For the text-containing cell, return its midpoint in (X, Y) coordinate format. 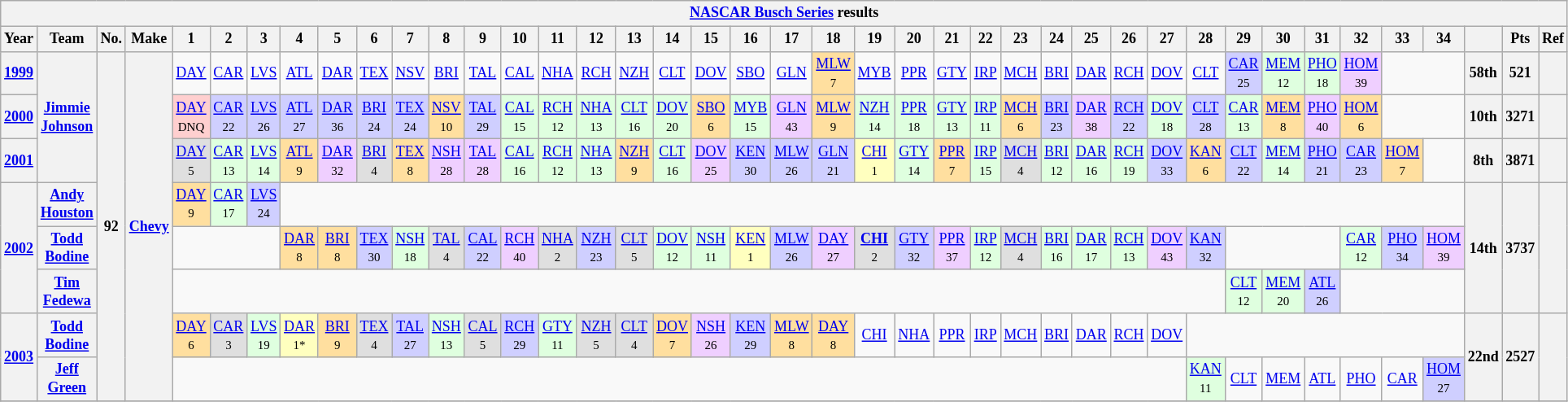
PHO21 (1322, 160)
CLT28 (1205, 117)
24 (1057, 39)
16 (751, 39)
DOV20 (673, 117)
5 (337, 39)
BRI8 (337, 248)
TEX30 (374, 248)
DOV7 (673, 335)
CAL16 (520, 160)
NZH9 (634, 160)
TAL4 (446, 248)
DAY8 (833, 335)
2 (229, 39)
92 (111, 226)
CAL (520, 73)
10th (1483, 117)
19 (874, 39)
3271 (1521, 117)
1 (191, 39)
PPR7 (952, 160)
11 (558, 39)
NHA2 (558, 248)
NSH13 (446, 335)
CAL15 (520, 117)
Jeff Green (67, 379)
DOV25 (711, 160)
PHO34 (1402, 248)
BRI24 (374, 117)
3 (264, 39)
CLT4 (634, 335)
9 (483, 39)
MEM20 (1283, 291)
Ref (1553, 39)
TAL27 (410, 335)
DAR36 (337, 117)
DOV33 (1167, 160)
MEM14 (1283, 160)
2000 (20, 117)
13 (634, 39)
Team (67, 39)
MCH6 (1021, 117)
DAR16 (1091, 160)
BRI4 (374, 160)
30 (1283, 39)
8th (1483, 160)
KEN29 (751, 335)
NZH14 (874, 117)
LVS19 (264, 335)
CAR22 (229, 117)
2002 (20, 247)
GTY11 (558, 335)
NZH5 (596, 335)
BRI9 (337, 335)
PHO18 (1322, 73)
27 (1167, 39)
MYB15 (751, 117)
NASCAR Busch Series results (784, 13)
RCH13 (1129, 248)
521 (1521, 73)
DAR38 (1091, 117)
3871 (1521, 160)
GTY32 (914, 248)
BRI23 (1057, 117)
ATL9 (299, 160)
DAR8 (299, 248)
LVS26 (264, 117)
TEX24 (410, 117)
22nd (1483, 356)
HOM7 (1402, 160)
TAL28 (483, 160)
CLT5 (634, 248)
TEX (374, 73)
RCH22 (1129, 117)
GLN (792, 73)
26 (1129, 39)
4 (299, 39)
NZH23 (596, 248)
15 (711, 39)
MEM8 (1283, 117)
33 (1402, 39)
KAN11 (1205, 379)
1999 (20, 73)
17 (792, 39)
CAR23 (1361, 160)
23 (1021, 39)
CAR3 (229, 335)
31 (1322, 39)
IRP11 (986, 117)
DAY (191, 73)
DAR1* (299, 335)
DAY27 (833, 248)
RCH29 (520, 335)
DOV18 (1167, 117)
DOV43 (1167, 248)
NSV10 (446, 117)
DAY5 (191, 160)
MLW8 (792, 335)
MLW7 (833, 73)
MEM12 (1283, 73)
NSH26 (711, 335)
No. (111, 39)
Chevy (149, 226)
PHO40 (1322, 117)
CAL5 (483, 335)
Tim Fedewa (67, 291)
SBO6 (711, 117)
14th (1483, 247)
29 (1244, 39)
Year (20, 39)
PPR18 (914, 117)
MLW9 (833, 117)
MYB (874, 73)
ATL27 (299, 117)
NSV (410, 73)
KAN6 (1205, 160)
7 (410, 39)
LVS24 (264, 204)
20 (914, 39)
22 (986, 39)
6 (374, 39)
8 (446, 39)
CHI1 (874, 160)
14 (673, 39)
LVS (264, 73)
TEX4 (374, 335)
IRP12 (986, 248)
PPR37 (952, 248)
KEN30 (751, 160)
RCH40 (520, 248)
CAL22 (483, 248)
DOV12 (673, 248)
DAR17 (1091, 248)
MEM (1283, 379)
BRI16 (1057, 248)
34 (1444, 39)
NSH18 (410, 248)
DAY6 (191, 335)
NSH28 (446, 160)
KAN32 (1205, 248)
LVS14 (264, 160)
CHI (874, 335)
2001 (20, 160)
TEX8 (410, 160)
CAR25 (1244, 73)
SBO (751, 73)
DAYDNQ (191, 117)
CLT12 (1244, 291)
CHI2 (874, 248)
GLN43 (792, 117)
KEN1 (751, 248)
Make (149, 39)
21 (952, 39)
TAL29 (483, 117)
2003 (20, 356)
RCH19 (1129, 160)
18 (833, 39)
DAR32 (337, 160)
28 (1205, 39)
3737 (1521, 247)
IRP15 (986, 160)
32 (1361, 39)
2527 (1521, 356)
58th (1483, 73)
GTY13 (952, 117)
25 (1091, 39)
Andy Houston (67, 204)
CAR17 (229, 204)
10 (520, 39)
Pts (1521, 39)
HOM6 (1361, 117)
CAR12 (1361, 248)
NSH11 (711, 248)
CLT22 (1244, 160)
ATL26 (1322, 291)
GTY14 (914, 160)
12 (596, 39)
Jimmie Johnson (67, 117)
BRI12 (1057, 160)
TAL (483, 73)
GLN21 (833, 160)
NZH (634, 73)
HOM27 (1444, 379)
DAY9 (191, 204)
GTY (952, 73)
PHO (1361, 379)
